Search for the cell housing the specified text and yield its (x, y) center coordinate. 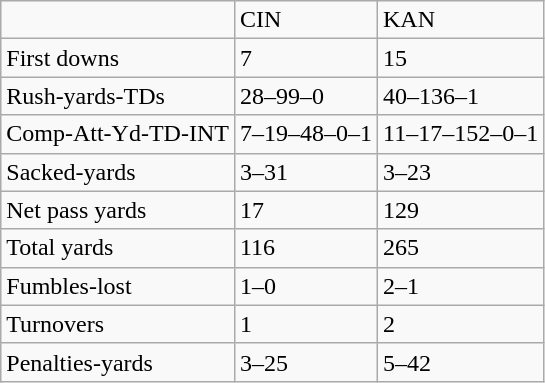
3–31 (306, 172)
3–23 (461, 172)
129 (461, 210)
2–1 (461, 286)
40–136–1 (461, 96)
2 (461, 324)
17 (306, 210)
1–0 (306, 286)
15 (461, 58)
265 (461, 248)
7 (306, 58)
5–42 (461, 362)
Rush-yards-TDs (118, 96)
Comp-Att-Yd-TD-INT (118, 134)
First downs (118, 58)
28–99–0 (306, 96)
11–17–152–0–1 (461, 134)
Total yards (118, 248)
Turnovers (118, 324)
CIN (306, 20)
3–25 (306, 362)
Fumbles-lost (118, 286)
7–19–48–0–1 (306, 134)
KAN (461, 20)
1 (306, 324)
116 (306, 248)
Net pass yards (118, 210)
Penalties-yards (118, 362)
Sacked-yards (118, 172)
